Extract the (X, Y) coordinate from the center of the cell holding the provided text.  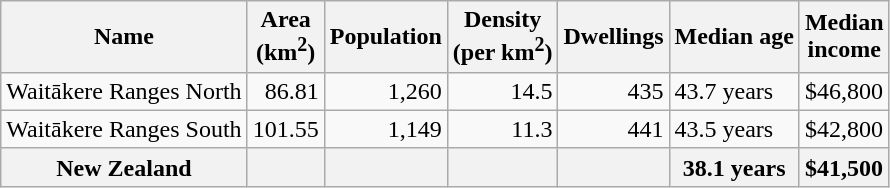
$41,500 (844, 167)
Waitākere Ranges South (124, 129)
86.81 (286, 91)
$46,800 (844, 91)
43.7 years (734, 91)
Population (386, 37)
Dwellings (614, 37)
Medianincome (844, 37)
1,149 (386, 129)
101.55 (286, 129)
441 (614, 129)
14.5 (502, 91)
43.5 years (734, 129)
Density(per km2) (502, 37)
1,260 (386, 91)
38.1 years (734, 167)
Median age (734, 37)
11.3 (502, 129)
$42,800 (844, 129)
Area(km2) (286, 37)
New Zealand (124, 167)
435 (614, 91)
Waitākere Ranges North (124, 91)
Name (124, 37)
